Output the [X, Y] coordinate of the center of the cell containing the given text.  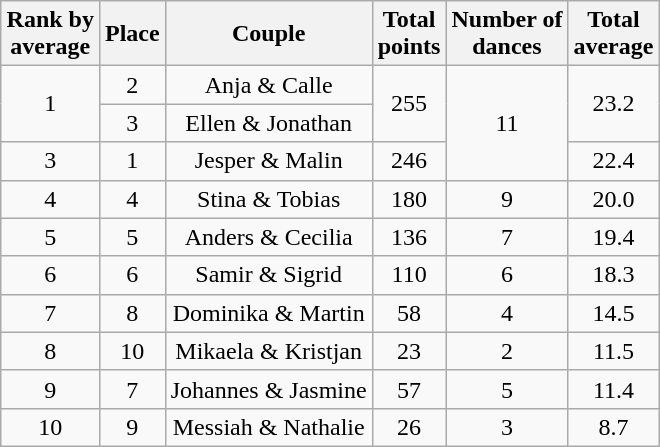
Messiah & Nathalie [268, 427]
20.0 [614, 199]
23.2 [614, 104]
Stina & Tobias [268, 199]
136 [409, 237]
Johannes & Jasmine [268, 389]
246 [409, 161]
Total points [409, 34]
Total average [614, 34]
Mikaela & Kristjan [268, 351]
11.4 [614, 389]
Anders & Cecilia [268, 237]
110 [409, 275]
11 [507, 123]
Couple [268, 34]
18.3 [614, 275]
Number of dances [507, 34]
Ellen & Jonathan [268, 123]
8.7 [614, 427]
22.4 [614, 161]
23 [409, 351]
Dominika & Martin [268, 313]
Place [132, 34]
Jesper & Malin [268, 161]
Anja & Calle [268, 85]
11.5 [614, 351]
255 [409, 104]
26 [409, 427]
Samir & Sigrid [268, 275]
19.4 [614, 237]
Rank by average [50, 34]
180 [409, 199]
14.5 [614, 313]
58 [409, 313]
57 [409, 389]
